Identify which cell holds the provided text, then report its [x, y] central coordinate. 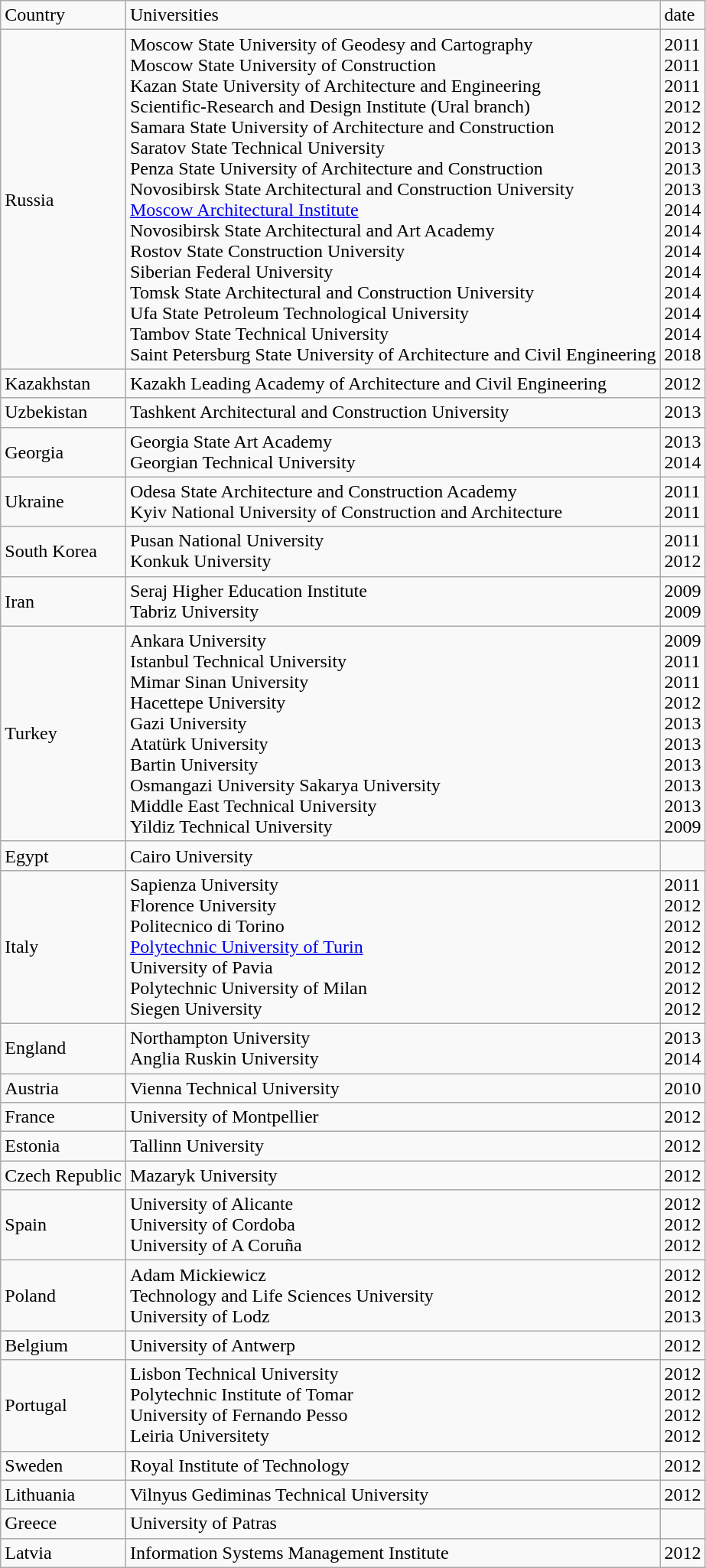
Latvia [63, 1553]
2012201220122012 [682, 1405]
University of Patras [392, 1524]
Spain [63, 1225]
Estonia [63, 1146]
University of Montpellier [392, 1117]
Sweden [63, 1465]
Seraj Higher Education InstituteTabriz University [392, 601]
South Korea [63, 551]
Odesa State Architecture and Construction AcademyKyiv National University of Construction and Architecture [392, 502]
20112012 [682, 551]
2011201220122012201220122012 [682, 947]
Turkey [63, 733]
University of AlicanteUniversity of CordobaUniversity of A Coruña [392, 1225]
Northampton UniversityAnglia Ruskin University [392, 1048]
Belgium [63, 1345]
20112011 [682, 502]
Kazakhstan [63, 383]
20092009 [682, 601]
Tashkent Architectural and Construction University [392, 412]
2010 [682, 1087]
Adam MickiewiczTechnology and Life Sciences UniversityUniversity of Lodz [392, 1296]
201220122012 [682, 1225]
Greece [63, 1524]
Poland [63, 1296]
England [63, 1048]
Vilnyus Gediminas Technical University [392, 1495]
Cairo University [392, 856]
Lithuania [63, 1495]
date [682, 15]
Information Systems Management Institute [392, 1553]
2009201120112012201320132013201320132009 [682, 733]
Uzbekistan [63, 412]
Pusan National UniversityKonkuk University [392, 551]
Georgia [63, 451]
Egypt [63, 856]
Vienna Technical University [392, 1087]
Czech Republic [63, 1175]
France [63, 1117]
Austria [63, 1087]
Mazaryk University [392, 1175]
Universities [392, 15]
201220122013 [682, 1296]
Iran [63, 601]
Portugal [63, 1405]
Russia [63, 199]
2011201120112012201220132013201320142014201420142014201420142018 [682, 199]
Country [63, 15]
Ukraine [63, 502]
University of Antwerp [392, 1345]
Lisbon Technical UniversityPolytechnic Institute of TomarUniversity of Fernando PessoLeiria Universitety [392, 1405]
2013 [682, 412]
Royal Institute of Technology [392, 1465]
Georgia State Art AcademyGeorgian Technical University [392, 451]
Italy [63, 947]
Kazakh Leading Academy of Architecture and Civil Engineering [392, 383]
Tallinn University [392, 1146]
